Locate the cell with the specified text and output its (x, y) center coordinate. 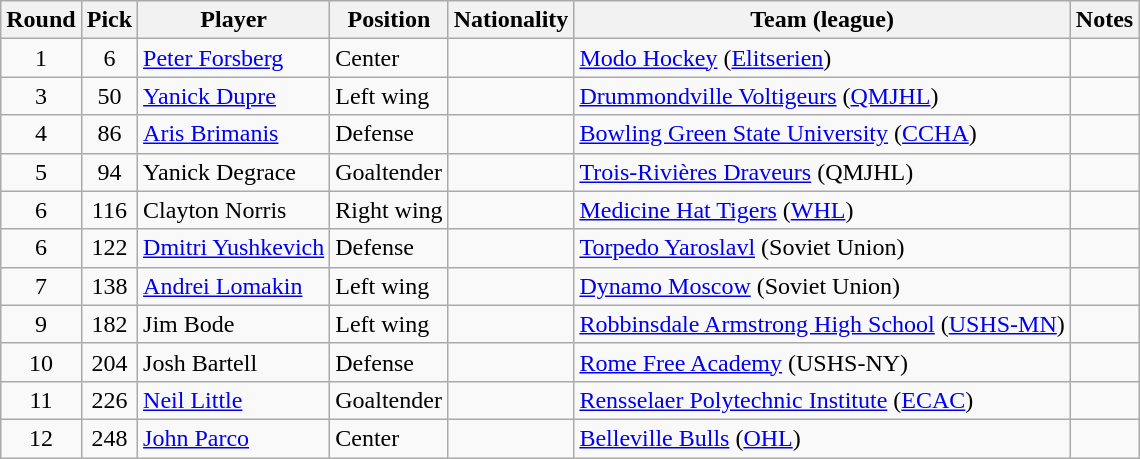
Neil Little (234, 400)
Team (league) (822, 20)
Andrei Lomakin (234, 286)
3 (41, 96)
Yanick Degrace (234, 172)
12 (41, 438)
Peter Forsberg (234, 58)
Drummondville Voltigeurs (QMJHL) (822, 96)
248 (109, 438)
122 (109, 248)
50 (109, 96)
Clayton Norris (234, 210)
9 (41, 324)
Josh Bartell (234, 362)
11 (41, 400)
1 (41, 58)
94 (109, 172)
Round (41, 20)
John Parco (234, 438)
4 (41, 134)
182 (109, 324)
86 (109, 134)
Player (234, 20)
10 (41, 362)
7 (41, 286)
Yanick Dupre (234, 96)
Jim Bode (234, 324)
Trois-Rivières Draveurs (QMJHL) (822, 172)
Pick (109, 20)
Medicine Hat Tigers (WHL) (822, 210)
Dmitri Yushkevich (234, 248)
116 (109, 210)
Modo Hockey (Elitserien) (822, 58)
Nationality (511, 20)
Dynamo Moscow (Soviet Union) (822, 286)
Belleville Bulls (OHL) (822, 438)
Torpedo Yaroslavl (Soviet Union) (822, 248)
Right wing (389, 210)
204 (109, 362)
Robbinsdale Armstrong High School (USHS-MN) (822, 324)
226 (109, 400)
Bowling Green State University (CCHA) (822, 134)
138 (109, 286)
Rensselaer Polytechnic Institute (ECAC) (822, 400)
5 (41, 172)
Position (389, 20)
Aris Brimanis (234, 134)
Rome Free Academy (USHS-NY) (822, 362)
Notes (1104, 20)
